Return (x, y) of the center of cell containing provided text 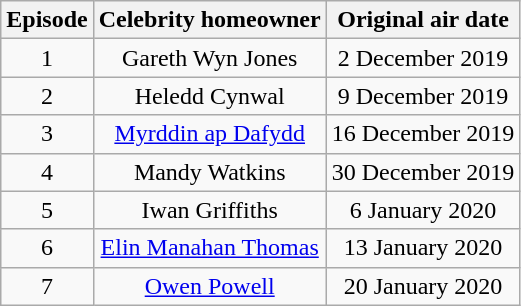
Owen Powell (210, 286)
Iwan Griffiths (210, 210)
Celebrity homeowner (210, 20)
20 January 2020 (423, 286)
Original air date (423, 20)
16 December 2019 (423, 134)
2 (47, 96)
Episode (47, 20)
5 (47, 210)
30 December 2019 (423, 172)
Myrddin ap Dafydd (210, 134)
9 December 2019 (423, 96)
4 (47, 172)
6 January 2020 (423, 210)
Heledd Cynwal (210, 96)
3 (47, 134)
7 (47, 286)
1 (47, 58)
2 December 2019 (423, 58)
Mandy Watkins (210, 172)
13 January 2020 (423, 248)
Elin Manahan Thomas (210, 248)
Gareth Wyn Jones (210, 58)
6 (47, 248)
